Capture the cell that displays the provided text and extract its [x, y] central coordinate. 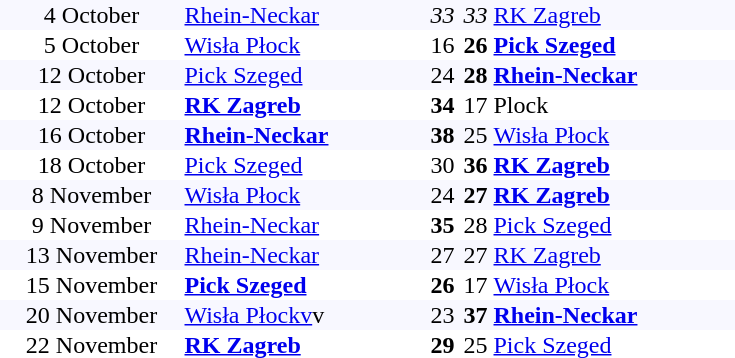
9 November [92, 225]
Plock [614, 105]
25 [476, 135]
30 [442, 165]
15 November [92, 285]
37 [476, 315]
34 [442, 105]
20 November [92, 315]
23 [442, 315]
8 November [92, 195]
Wisła Płockvv [304, 315]
36 [476, 165]
35 [442, 225]
5 October [92, 45]
18 October [92, 165]
16 October [92, 135]
16 [442, 45]
38 [442, 135]
13 November [92, 255]
4 October [92, 15]
